Pinpoint the cell where the given text exists, returning its [x, y] midpoint coordinate. 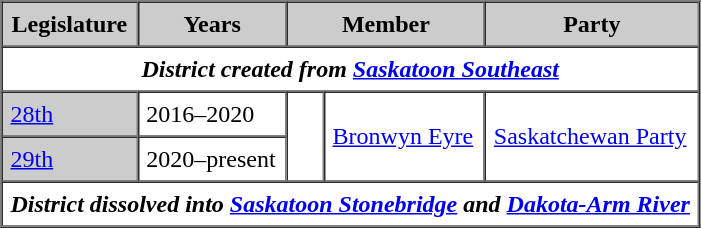
29th [70, 158]
Legislature [70, 24]
2016–2020 [212, 114]
District created from Saskatoon Southeast [350, 68]
Bronwyn Eyre [404, 137]
2020–present [212, 158]
Saskatchewan Party [592, 137]
Years [212, 24]
Party [592, 24]
District dissolved into Saskatoon Stonebridge and Dakota-Arm River [350, 204]
28th [70, 114]
Member [386, 24]
